Scan for the cell matching the given text and deliver its [X, Y] coordinate at center. 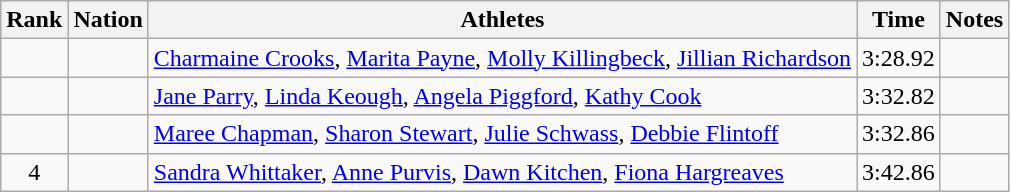
Rank [34, 20]
Charmaine Crooks, Marita Payne, Molly Killingbeck, Jillian Richardson [502, 58]
Time [899, 20]
Jane Parry, Linda Keough, Angela Piggford, Kathy Cook [502, 96]
3:32.82 [899, 96]
Notes [974, 20]
4 [34, 172]
3:32.86 [899, 134]
Sandra Whittaker, Anne Purvis, Dawn Kitchen, Fiona Hargreaves [502, 172]
Nation [108, 20]
Athletes [502, 20]
Maree Chapman, Sharon Stewart, Julie Schwass, Debbie Flintoff [502, 134]
3:28.92 [899, 58]
3:42.86 [899, 172]
